Determine the (X, Y) coordinate at the center of the cell enclosing the given text.  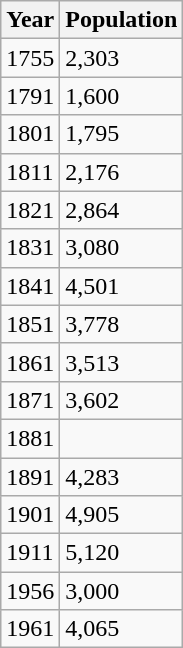
1851 (30, 324)
4,065 (122, 629)
1841 (30, 286)
1861 (30, 362)
4,501 (122, 286)
3,080 (122, 248)
3,513 (122, 362)
1791 (30, 96)
1891 (30, 477)
4,905 (122, 515)
1881 (30, 438)
2,303 (122, 58)
3,000 (122, 591)
1,600 (122, 96)
1956 (30, 591)
1755 (30, 58)
Year (30, 20)
4,283 (122, 477)
1801 (30, 134)
1831 (30, 248)
1911 (30, 553)
5,120 (122, 553)
1,795 (122, 134)
2,176 (122, 172)
1811 (30, 172)
1871 (30, 400)
3,602 (122, 400)
1821 (30, 210)
Population (122, 20)
1961 (30, 629)
2,864 (122, 210)
3,778 (122, 324)
1901 (30, 515)
